For the text-containing cell, return its midpoint in [X, Y] coordinate format. 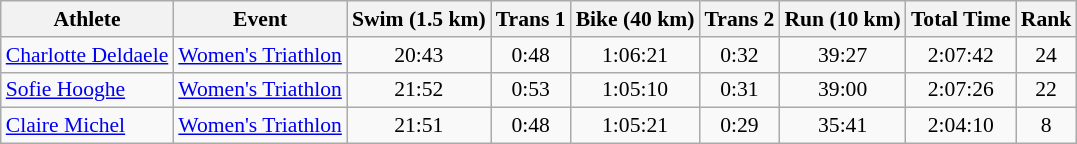
Sofie Hooghe [88, 90]
22 [1046, 90]
0:29 [739, 126]
35:41 [842, 126]
Total Time [961, 19]
0:53 [531, 90]
2:04:10 [961, 126]
Athlete [88, 19]
2:07:42 [961, 55]
Run (10 km) [842, 19]
Swim (1.5 km) [419, 19]
0:32 [739, 55]
Trans 2 [739, 19]
Event [260, 19]
21:51 [419, 126]
1:06:21 [636, 55]
0:31 [739, 90]
39:27 [842, 55]
24 [1046, 55]
Bike (40 km) [636, 19]
1:05:21 [636, 126]
Rank [1046, 19]
2:07:26 [961, 90]
20:43 [419, 55]
Charlotte Deldaele [88, 55]
Trans 1 [531, 19]
8 [1046, 126]
Claire Michel [88, 126]
1:05:10 [636, 90]
21:52 [419, 90]
39:00 [842, 90]
